Find where the given text appears and provide that cell's center as [X, Y] coordinate. 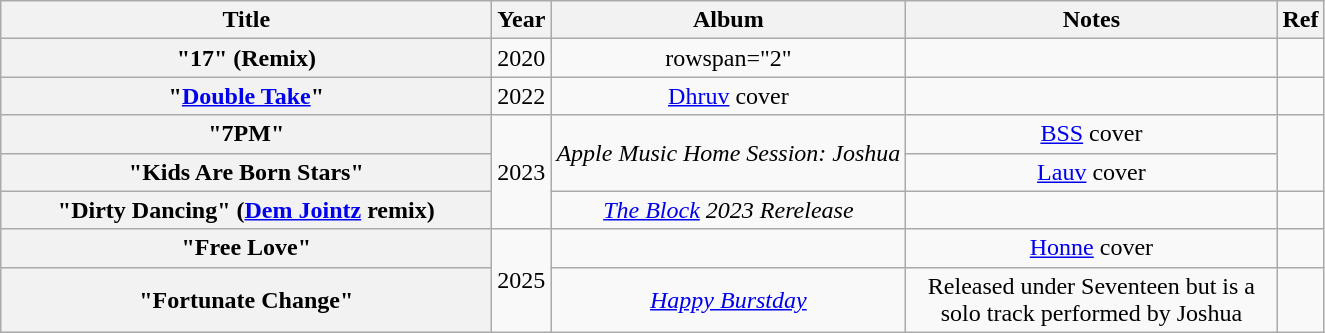
Dhruv cover [728, 96]
2020 [522, 58]
"Kids Are Born Stars" [246, 172]
2023 [522, 172]
rowspan="2" [728, 58]
BSS cover [1092, 134]
"Fortunate Change" [246, 300]
"Free Love" [246, 248]
Album [728, 20]
Year [522, 20]
Notes [1092, 20]
Apple Music Home Session: Joshua [728, 153]
Released under Seventeen but is a solo track performed by Joshua [1092, 300]
The Block 2023 Rerelease [728, 210]
"17" (Remix) [246, 58]
Happy Burstday [728, 300]
2022 [522, 96]
Honne cover [1092, 248]
"Double Take" [246, 96]
"7PM" [246, 134]
2025 [522, 280]
Title [246, 20]
Ref [1300, 20]
"Dirty Dancing" (Dem Jointz remix) [246, 210]
Lauv cover [1092, 172]
